Return [X, Y] of the center of cell containing provided text 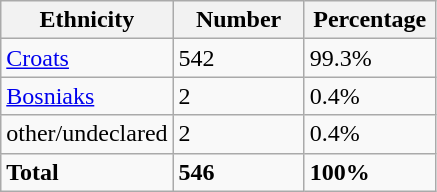
542 [238, 58]
other/undeclared [87, 134]
Croats [87, 58]
Number [238, 20]
Total [87, 172]
Ethnicity [87, 20]
Percentage [370, 20]
99.3% [370, 58]
100% [370, 172]
546 [238, 172]
Bosniaks [87, 96]
